Identify which cell holds the provided text, then report its (X, Y) central coordinate. 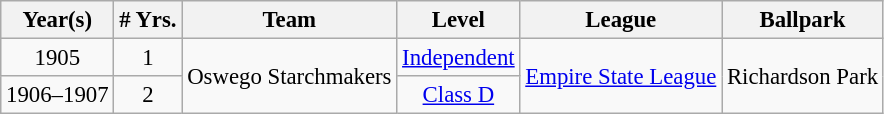
Level (458, 20)
League (621, 20)
Richardson Park (803, 76)
1 (148, 58)
# Yrs. (148, 20)
1906–1907 (58, 95)
Oswego Starchmakers (290, 76)
2 (148, 95)
Ballpark (803, 20)
Team (290, 20)
Empire State League (621, 76)
Class D (458, 95)
Year(s) (58, 20)
1905 (58, 58)
Independent (458, 58)
